For the text-containing cell, return its midpoint in (X, Y) coordinate format. 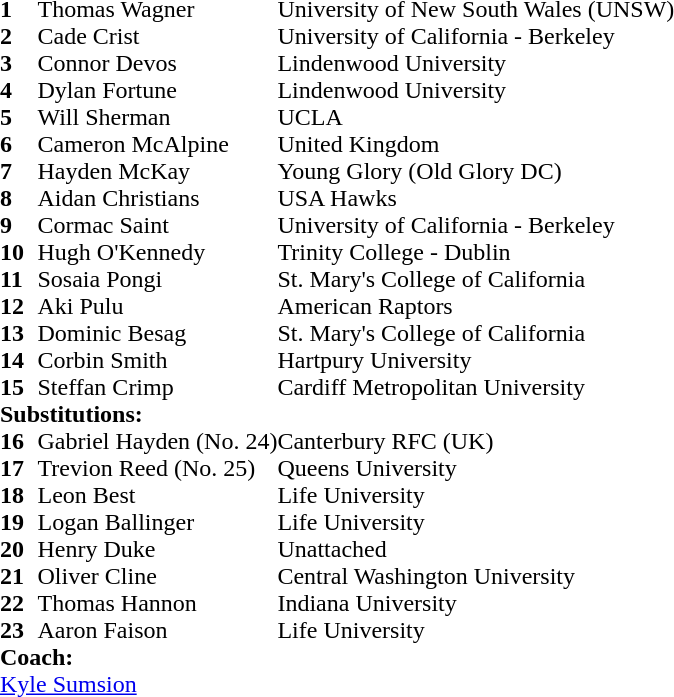
Logan Ballinger (158, 522)
22 (19, 604)
8 (19, 198)
15 (19, 388)
Cade Crist (158, 36)
16 (19, 442)
Aidan Christians (158, 198)
UCLA (476, 118)
Queens University (476, 468)
9 (19, 226)
Thomas Hannon (158, 604)
5 (19, 118)
Central Washington University (476, 576)
11 (19, 280)
20 (19, 550)
Indiana University (476, 604)
13 (19, 334)
23 (19, 630)
7 (19, 172)
Dominic Besag (158, 334)
21 (19, 576)
Trevion Reed (No. 25) (158, 468)
Leon Best (158, 496)
Hartpury University (476, 360)
Steffan Crimp (158, 388)
Cardiff Metropolitan University (476, 388)
Trinity College - Dublin (476, 252)
12 (19, 306)
Corbin Smith (158, 360)
Dylan Fortune (158, 90)
Hayden McKay (158, 172)
17 (19, 468)
United Kingdom (476, 144)
Canterbury RFC (UK) (476, 442)
Connor Devos (158, 64)
Aki Pulu (158, 306)
Cameron McAlpine (158, 144)
18 (19, 496)
Coach: (337, 658)
4 (19, 90)
Oliver Cline (158, 576)
Substitutions: (337, 414)
Hugh O'Kennedy (158, 252)
Cormac Saint (158, 226)
Sosaia Pongi (158, 280)
2 (19, 36)
3 (19, 64)
19 (19, 522)
6 (19, 144)
Unattached (476, 550)
Gabriel Hayden (No. 24) (158, 442)
Henry Duke (158, 550)
Will Sherman (158, 118)
14 (19, 360)
10 (19, 252)
Young Glory (Old Glory DC) (476, 172)
USA Hawks (476, 198)
Aaron Faison (158, 630)
American Raptors (476, 306)
